Provide the (X, Y) coordinate of the cell's center where the given text is located.  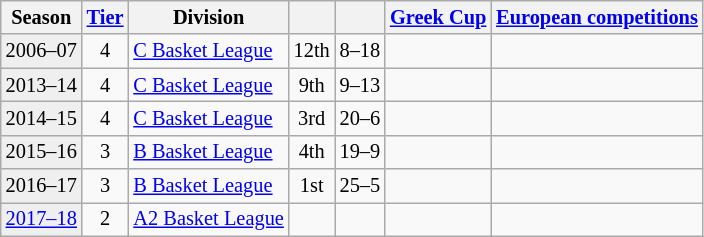
20–6 (360, 118)
2015–16 (42, 152)
4th (312, 152)
1st (312, 186)
2016–17 (42, 186)
9th (312, 85)
2014–15 (42, 118)
8–18 (360, 51)
19–9 (360, 152)
Division (208, 17)
2006–07 (42, 51)
9–13 (360, 85)
3rd (312, 118)
Season (42, 17)
Tier (106, 17)
Greek Cup (438, 17)
European competitions (597, 17)
2013–14 (42, 85)
2017–18 (42, 219)
A2 Basket League (208, 219)
12th (312, 51)
2 (106, 219)
25–5 (360, 186)
